Extract the [X, Y] coordinate from the center of the cell holding the provided text.  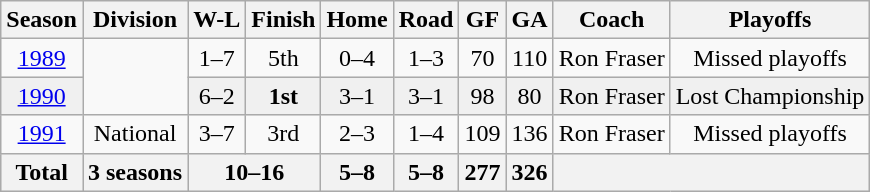
326 [530, 172]
National [134, 134]
Coach [612, 20]
110 [530, 58]
277 [482, 172]
Season [42, 20]
1–4 [426, 134]
109 [482, 134]
2–3 [357, 134]
0–4 [357, 58]
Road [426, 20]
80 [530, 96]
1st [284, 96]
Playoffs [770, 20]
3–7 [217, 134]
5th [284, 58]
70 [482, 58]
6–2 [217, 96]
Total [42, 172]
1989 [42, 58]
W-L [217, 20]
1990 [42, 96]
GF [482, 20]
GA [530, 20]
1–7 [217, 58]
3 seasons [134, 172]
Finish [284, 20]
3rd [284, 134]
1991 [42, 134]
Division [134, 20]
Lost Championship [770, 96]
136 [530, 134]
1–3 [426, 58]
Home [357, 20]
10–16 [254, 172]
98 [482, 96]
